Identify which cell holds the provided text, then report its [x, y] central coordinate. 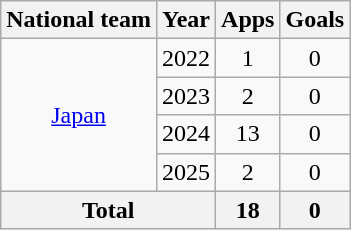
18 [248, 210]
Total [108, 210]
Goals [315, 20]
1 [248, 58]
2024 [186, 134]
National team [79, 20]
Apps [248, 20]
2022 [186, 58]
2023 [186, 96]
2025 [186, 172]
Year [186, 20]
Japan [79, 115]
13 [248, 134]
